Find where the given text appears and provide that cell's center as (x, y) coordinate. 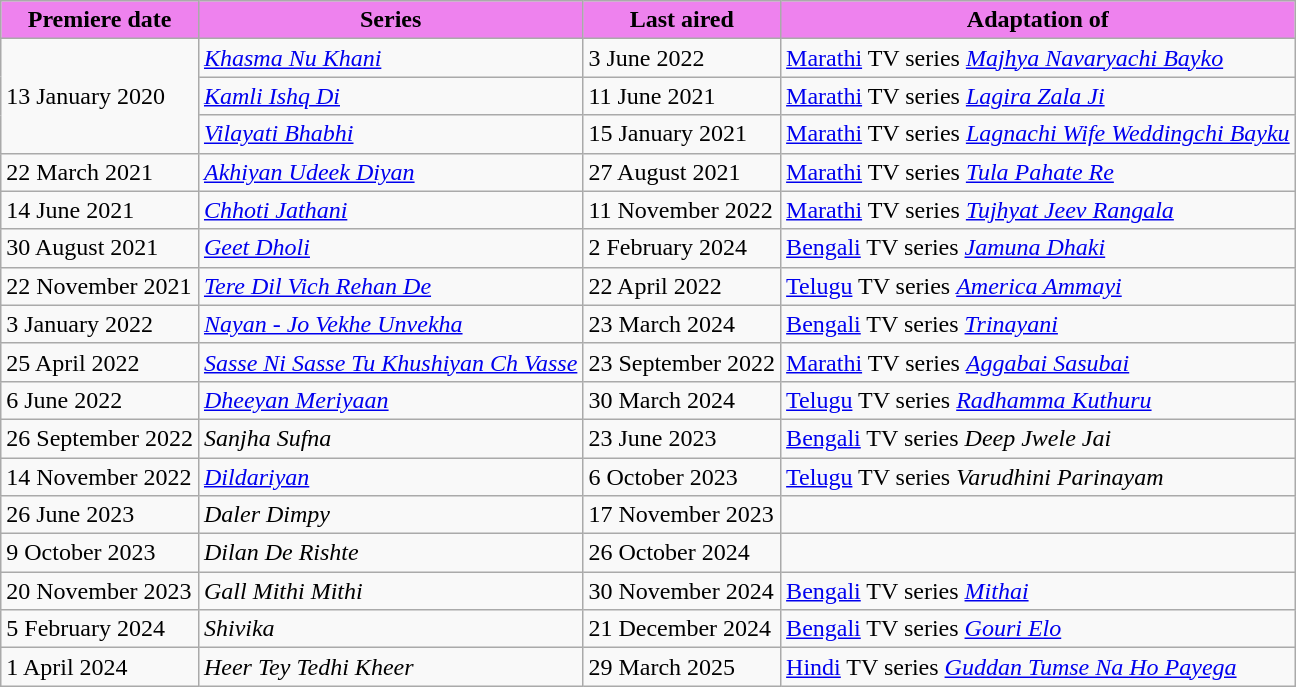
Adaptation of (1038, 20)
Marathi TV series Majhya Navaryachi Bayko (1038, 58)
Bengali TV series Deep Jwele Jai (1038, 438)
Akhiyan Udeek Diyan (390, 172)
30 August 2021 (100, 248)
15 January 2021 (682, 134)
14 November 2022 (100, 477)
25 April 2022 (100, 362)
Nayan - Jo Vekhe Unvekha (390, 324)
Marathi TV series Tujhyat Jeev Rangala (1038, 210)
20 November 2023 (100, 591)
Bengali TV series Jamuna Dhaki (1038, 248)
Marathi TV series Lagira Zala Ji (1038, 96)
2 February 2024 (682, 248)
Vilayati Bhabhi (390, 134)
9 October 2023 (100, 553)
Last aired (682, 20)
Dheeyan Meriyaan (390, 400)
Premiere date (100, 20)
23 March 2024 (682, 324)
14 June 2021 (100, 210)
Bengali TV series Trinayani (1038, 324)
Chhoti Jathani (390, 210)
22 March 2021 (100, 172)
Kamli Ishq Di (390, 96)
23 September 2022 (682, 362)
Tere Dil Vich Rehan De (390, 286)
Telugu TV series Varudhini Parinayam (1038, 477)
27 August 2021 (682, 172)
Marathi TV series Aggabai Sasubai (1038, 362)
5 February 2024 (100, 629)
Sanjha Sufna (390, 438)
22 November 2021 (100, 286)
6 June 2022 (100, 400)
Khasma Nu Khani (390, 58)
22 April 2022 (682, 286)
Dilan De Rishte (390, 553)
Dildariyan (390, 477)
Marathi TV series Tula Pahate Re (1038, 172)
Shivika (390, 629)
Telugu TV series America Ammayi (1038, 286)
Gall Mithi Mithi (390, 591)
11 November 2022 (682, 210)
Series (390, 20)
26 October 2024 (682, 553)
Hindi TV series Guddan Tumse Na Ho Payega (1038, 667)
Heer Tey Tedhi Kheer (390, 667)
21 December 2024 (682, 629)
Telugu TV series Radhamma Kuthuru (1038, 400)
3 January 2022 (100, 324)
Daler Dimpy (390, 515)
13 January 2020 (100, 96)
3 June 2022 (682, 58)
Sasse Ni Sasse Tu Khushiyan Ch Vasse (390, 362)
11 June 2021 (682, 96)
1 April 2024 (100, 667)
Marathi TV series Lagnachi Wife Weddingchi Bayku (1038, 134)
30 November 2024 (682, 591)
30 March 2024 (682, 400)
Bengali TV series Gouri Elo (1038, 629)
26 June 2023 (100, 515)
Bengali TV series Mithai (1038, 591)
23 June 2023 (682, 438)
Geet Dholi (390, 248)
17 November 2023 (682, 515)
6 October 2023 (682, 477)
29 March 2025 (682, 667)
26 September 2022 (100, 438)
